Capture the cell that displays the provided text and extract its (x, y) central coordinate. 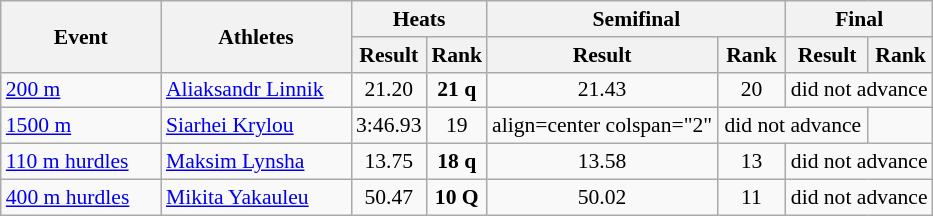
200 m (81, 90)
13.58 (602, 162)
1500 m (81, 126)
13.75 (388, 162)
18 q (456, 162)
20 (752, 90)
Maksim Lynsha (256, 162)
Semifinal (636, 19)
50.02 (602, 197)
Mikita Yakauleu (256, 197)
Final (860, 19)
19 (456, 126)
21.20 (388, 90)
Athletes (256, 36)
align=center colspan="2" (602, 126)
400 m hurdles (81, 197)
11 (752, 197)
10 Q (456, 197)
Siarhei Krylou (256, 126)
21 q (456, 90)
Event (81, 36)
110 m hurdles (81, 162)
Heats (419, 19)
50.47 (388, 197)
3:46.93 (388, 126)
13 (752, 162)
Aliaksandr Linnik (256, 90)
21.43 (602, 90)
